Return [X, Y] of the center of cell containing provided text 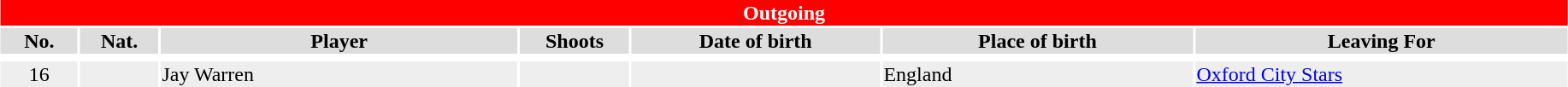
Date of birth [755, 41]
Oxford City Stars [1382, 74]
Nat. [120, 41]
16 [39, 74]
Shoots [575, 41]
Place of birth [1038, 41]
Outgoing [783, 13]
Leaving For [1382, 41]
Jay Warren [339, 74]
England [1038, 74]
No. [39, 41]
Player [339, 41]
